Capture the cell that displays the provided text and extract its [x, y] central coordinate. 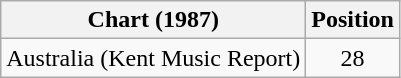
28 [353, 58]
Chart (1987) [154, 20]
Australia (Kent Music Report) [154, 58]
Position [353, 20]
